Determine the [x, y] coordinate at the center of the cell enclosing the given text.  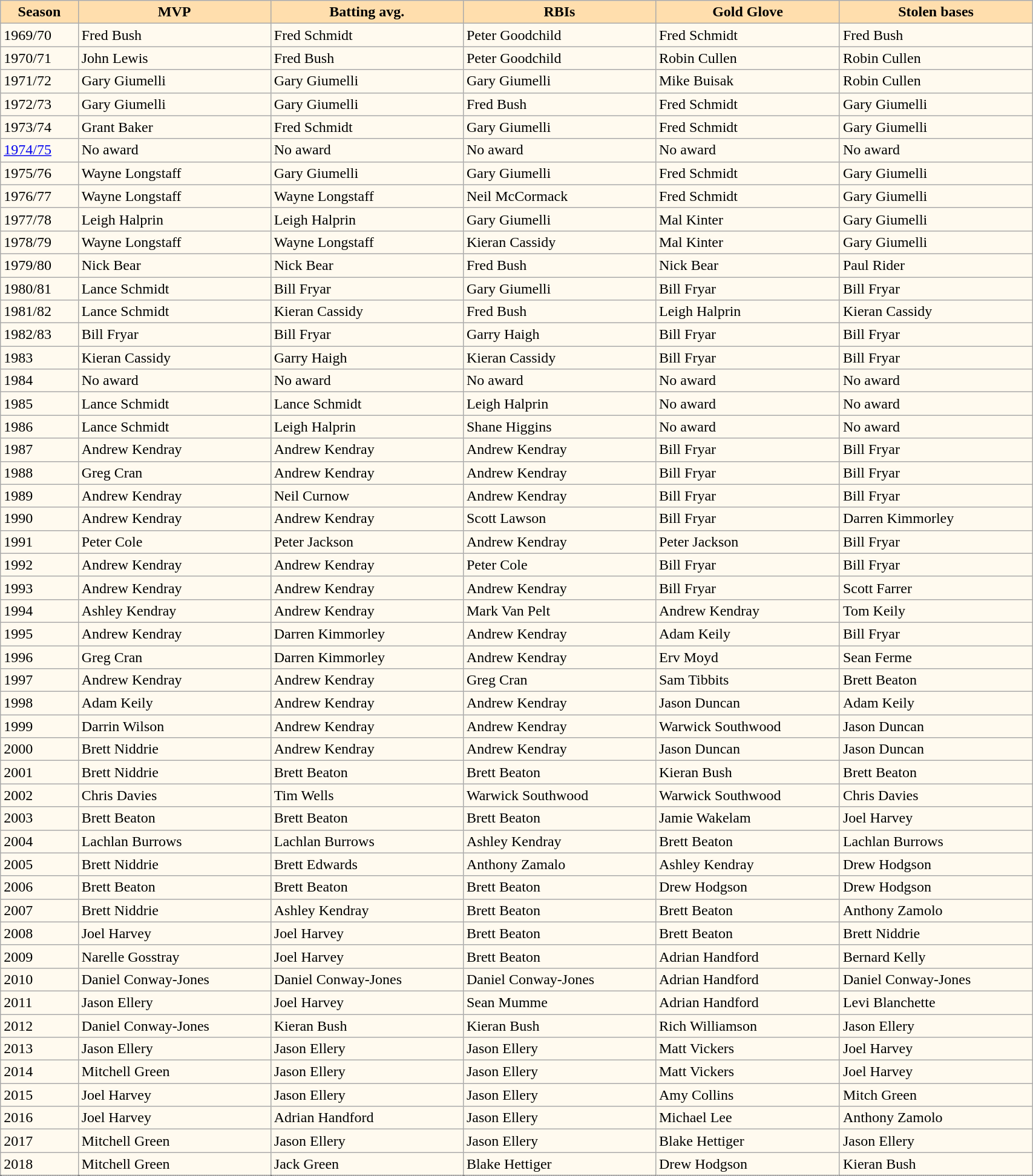
1977/78 [39, 219]
Batting avg. [367, 12]
1984 [39, 381]
2002 [39, 795]
1992 [39, 565]
Scott Farrer [936, 588]
2010 [39, 979]
Mitch Green [936, 1095]
1972/73 [39, 104]
1981/82 [39, 312]
1989 [39, 496]
Paul Rider [936, 265]
Neil McCormack [559, 196]
Mark Van Pelt [559, 611]
1996 [39, 657]
Erv Moyd [747, 657]
Sean Mumme [559, 1002]
1983 [39, 358]
1987 [39, 450]
1979/80 [39, 265]
Anthony Zamalo [559, 864]
Levi Blanchette [936, 1002]
2016 [39, 1118]
2008 [39, 933]
2009 [39, 956]
Grant Baker [174, 127]
2017 [39, 1141]
1999 [39, 726]
1994 [39, 611]
Scott Lawson [559, 519]
1971/72 [39, 81]
2013 [39, 1049]
2000 [39, 749]
1991 [39, 542]
2012 [39, 1026]
1974/75 [39, 150]
1998 [39, 703]
1973/74 [39, 127]
Gold Glove [747, 12]
Bernard Kelly [936, 956]
1975/76 [39, 173]
Rich Williamson [747, 1026]
Sean Ferme [936, 657]
2006 [39, 887]
2015 [39, 1095]
1970/71 [39, 58]
Narelle Gosstray [174, 956]
1978/79 [39, 242]
2004 [39, 841]
Stolen bases [936, 12]
Tim Wells [367, 795]
Sam Tibbits [747, 680]
Neil Curnow [367, 496]
1976/77 [39, 196]
RBIs [559, 12]
Jamie Wakelam [747, 818]
1993 [39, 588]
Mike Buisak [747, 81]
Darrin Wilson [174, 726]
1990 [39, 519]
Jack Green [367, 1164]
2007 [39, 910]
2003 [39, 818]
Amy Collins [747, 1095]
1985 [39, 404]
2011 [39, 1002]
2005 [39, 864]
1969/70 [39, 35]
1980/81 [39, 289]
MVP [174, 12]
Michael Lee [747, 1118]
1997 [39, 680]
Brett Edwards [367, 864]
2001 [39, 772]
John Lewis [174, 58]
2014 [39, 1072]
Season [39, 12]
1995 [39, 634]
1982/83 [39, 335]
Shane Higgins [559, 427]
Tom Keily [936, 611]
2018 [39, 1164]
1988 [39, 473]
1986 [39, 427]
